Provide the (X, Y) coordinate of the cell's center where the given text is located.  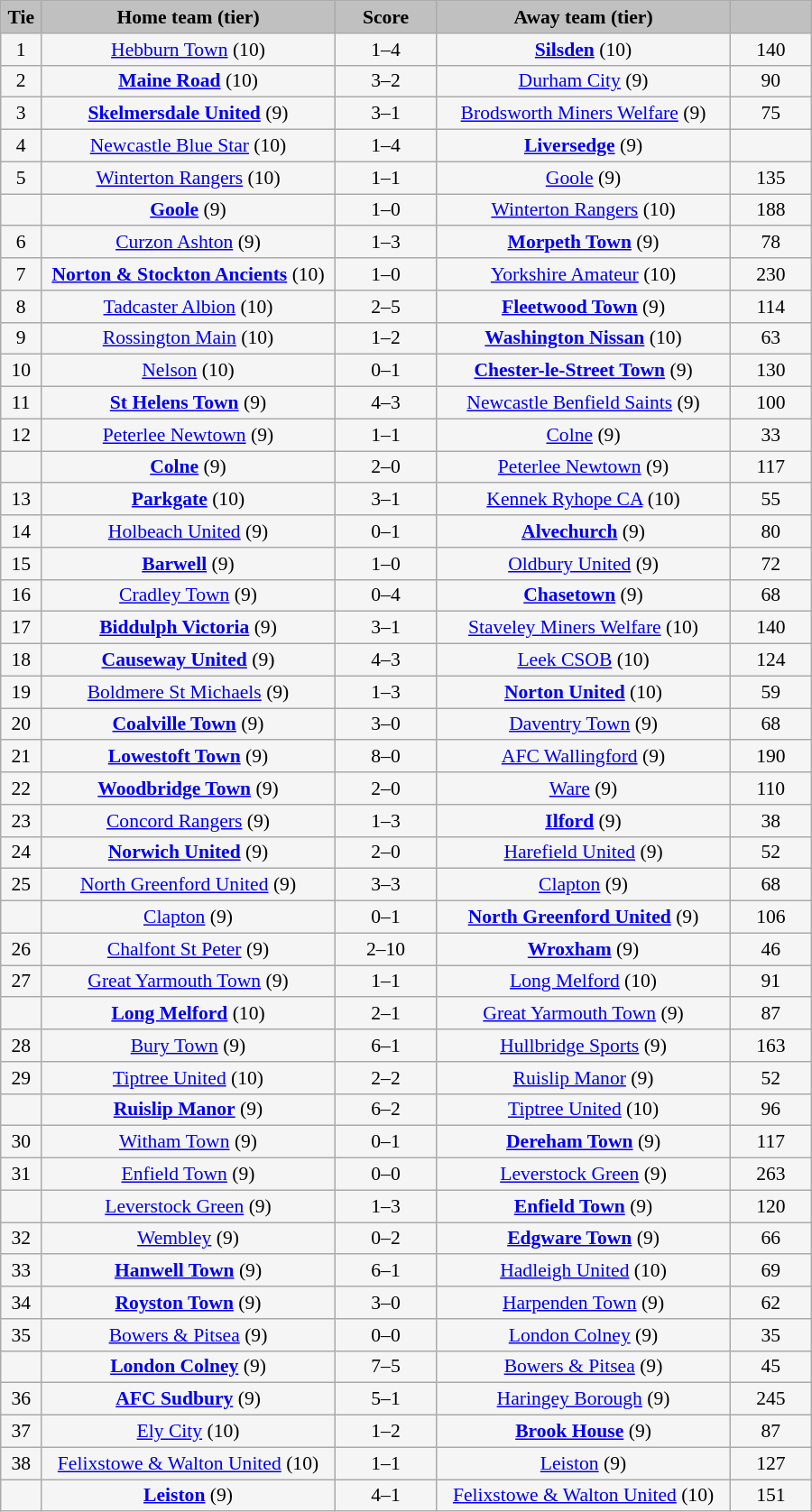
Hebburn Town (10) (189, 50)
106 (770, 917)
230 (770, 274)
1 (22, 50)
Wroxham (9) (584, 949)
Newcastle Benfield Saints (9) (584, 403)
17 (22, 628)
25 (22, 885)
Holbeach United (9) (189, 531)
3 (22, 114)
110 (770, 788)
Chasetown (9) (584, 595)
Royston Town (9) (189, 1303)
5 (22, 178)
45 (770, 1367)
4 (22, 146)
Chester-le-Street Town (9) (584, 371)
Ilford (9) (584, 821)
8–0 (385, 757)
27 (22, 982)
Score (385, 17)
Haringey Borough (9) (584, 1399)
30 (22, 1142)
Bury Town (9) (189, 1046)
90 (770, 81)
62 (770, 1303)
135 (770, 178)
28 (22, 1046)
Silsden (10) (584, 50)
Cradley Town (9) (189, 595)
12 (22, 435)
Biddulph Victoria (9) (189, 628)
188 (770, 210)
3–3 (385, 885)
55 (770, 500)
4–1 (385, 1496)
66 (770, 1239)
Newcastle Blue Star (10) (189, 146)
Washington Nissan (10) (584, 338)
120 (770, 1206)
163 (770, 1046)
2–10 (385, 949)
34 (22, 1303)
29 (22, 1078)
Boldmere St Michaels (9) (189, 692)
91 (770, 982)
Nelson (10) (189, 371)
19 (22, 692)
10 (22, 371)
130 (770, 371)
96 (770, 1110)
7–5 (385, 1367)
St Helens Town (9) (189, 403)
AFC Wallingford (9) (584, 757)
14 (22, 531)
Rossington Main (10) (189, 338)
72 (770, 564)
Edgware Town (9) (584, 1239)
Tie (22, 17)
Daventry Town (9) (584, 724)
69 (770, 1271)
78 (770, 243)
Hullbridge Sports (9) (584, 1046)
Norwich United (9) (189, 853)
Norton United (10) (584, 692)
59 (770, 692)
151 (770, 1496)
Barwell (9) (189, 564)
0–4 (385, 595)
80 (770, 531)
127 (770, 1463)
Curzon Ashton (9) (189, 243)
Wembley (9) (189, 1239)
Causeway United (9) (189, 660)
46 (770, 949)
Ware (9) (584, 788)
Brodsworth Miners Welfare (9) (584, 114)
Oldbury United (9) (584, 564)
Leek CSOB (10) (584, 660)
22 (22, 788)
3–2 (385, 81)
Hadleigh United (10) (584, 1271)
Home team (tier) (189, 17)
26 (22, 949)
18 (22, 660)
Hanwell Town (9) (189, 1271)
Harefield United (9) (584, 853)
2 (22, 81)
13 (22, 500)
24 (22, 853)
Woodbridge Town (9) (189, 788)
63 (770, 338)
32 (22, 1239)
5–1 (385, 1399)
AFC Sudbury (9) (189, 1399)
Morpeth Town (9) (584, 243)
Skelmersdale United (9) (189, 114)
Coalville Town (9) (189, 724)
0–2 (385, 1239)
114 (770, 307)
2–5 (385, 307)
8 (22, 307)
20 (22, 724)
Concord Rangers (9) (189, 821)
Witham Town (9) (189, 1142)
7 (22, 274)
Liversedge (9) (584, 146)
21 (22, 757)
36 (22, 1399)
Tadcaster Albion (10) (189, 307)
Dereham Town (9) (584, 1142)
Harpenden Town (9) (584, 1303)
100 (770, 403)
245 (770, 1399)
Brook House (9) (584, 1432)
124 (770, 660)
190 (770, 757)
15 (22, 564)
37 (22, 1432)
6 (22, 243)
Ely City (10) (189, 1432)
Yorkshire Amateur (10) (584, 274)
31 (22, 1175)
Lowestoft Town (9) (189, 757)
2–2 (385, 1078)
6–2 (385, 1110)
23 (22, 821)
Durham City (9) (584, 81)
263 (770, 1175)
11 (22, 403)
75 (770, 114)
Maine Road (10) (189, 81)
Fleetwood Town (9) (584, 307)
Chalfont St Peter (9) (189, 949)
Parkgate (10) (189, 500)
Away team (tier) (584, 17)
Kennek Ryhope CA (10) (584, 500)
Staveley Miners Welfare (10) (584, 628)
9 (22, 338)
Norton & Stockton Ancients (10) (189, 274)
16 (22, 595)
Alvechurch (9) (584, 531)
2–1 (385, 1014)
